Output the [x, y] coordinate of the center of the cell containing the given text.  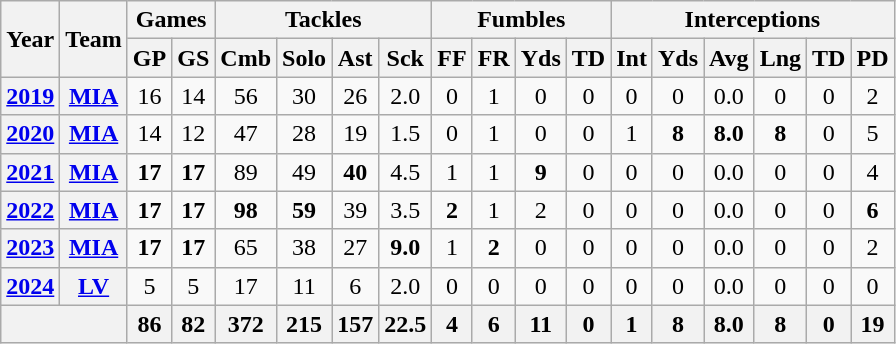
FR [494, 58]
38 [304, 248]
Fumbles [522, 20]
Games [170, 20]
98 [246, 210]
157 [356, 324]
39 [356, 210]
12 [194, 134]
2019 [30, 96]
22.5 [406, 324]
82 [194, 324]
Solo [304, 58]
FF [452, 58]
89 [246, 172]
215 [304, 324]
26 [356, 96]
49 [304, 172]
PD [872, 58]
Sck [406, 58]
2022 [30, 210]
Interceptions [752, 20]
Year [30, 39]
Tackles [324, 20]
GP [149, 58]
2024 [30, 286]
2021 [30, 172]
Ast [356, 58]
16 [149, 96]
86 [149, 324]
1.5 [406, 134]
27 [356, 248]
56 [246, 96]
9 [540, 172]
30 [304, 96]
Int [632, 58]
Lng [780, 58]
65 [246, 248]
47 [246, 134]
4.5 [406, 172]
Cmb [246, 58]
LV [94, 286]
Avg [730, 58]
2023 [30, 248]
3.5 [406, 210]
40 [356, 172]
9.0 [406, 248]
28 [304, 134]
GS [194, 58]
Team [94, 39]
59 [304, 210]
372 [246, 324]
2020 [30, 134]
